Extract the (x, y) coordinate from the center of the cell holding the provided text.  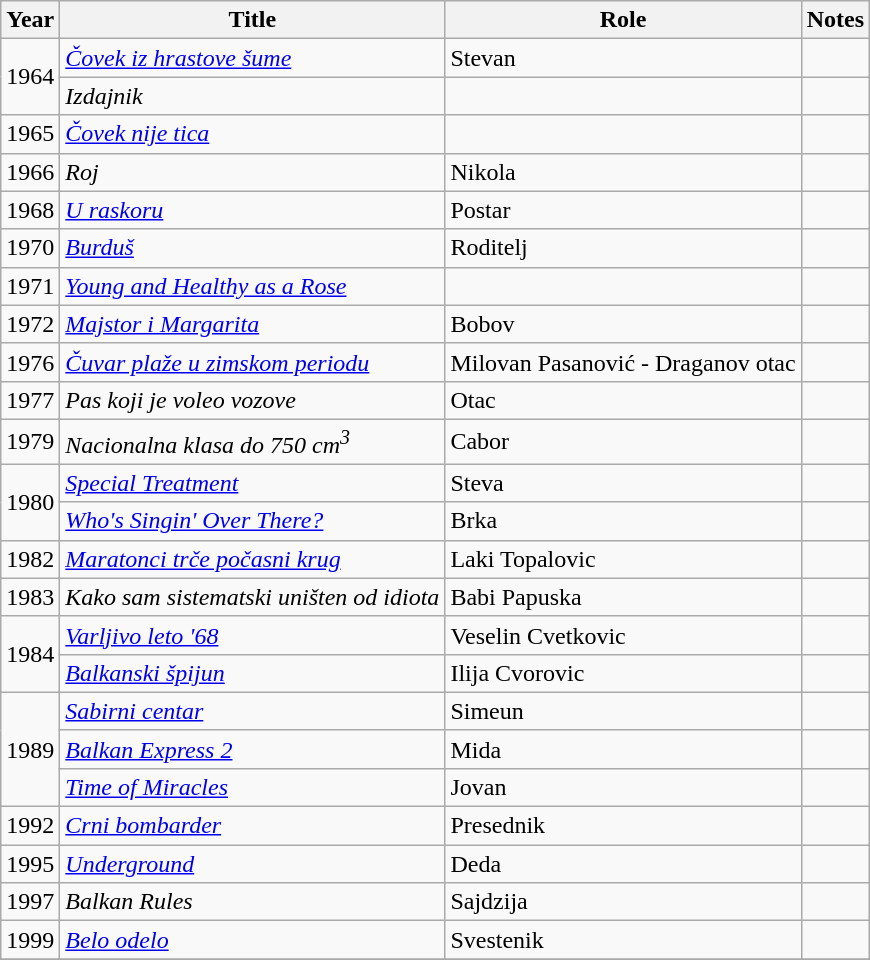
Role (623, 20)
1999 (30, 940)
1997 (30, 902)
Sajdzija (623, 902)
1977 (30, 400)
Presednik (623, 826)
Simeun (623, 711)
Balkan Express 2 (252, 749)
Young and Healthy as a Rose (252, 286)
Belo odelo (252, 940)
1983 (30, 597)
1992 (30, 826)
1980 (30, 502)
Balkan Rules (252, 902)
Crni bombarder (252, 826)
Pas koji je voleo vozove (252, 400)
Babi Papuska (623, 597)
Maratonci trče počasni krug (252, 559)
Kako sam sistematski uništen od idiota (252, 597)
Year (30, 20)
1976 (30, 362)
Bobov (623, 324)
Notes (835, 20)
Steva (623, 483)
Postar (623, 210)
Balkanski špijun (252, 673)
Time of Miracles (252, 787)
1971 (30, 286)
1964 (30, 77)
1995 (30, 864)
1965 (30, 134)
Veselin Cvetkovic (623, 635)
Majstor i Margarita (252, 324)
Čuvar plaže u zimskom periodu (252, 362)
Ilija Cvorovic (623, 673)
Otac (623, 400)
Burduš (252, 248)
Svestenik (623, 940)
Izdajnik (252, 96)
Underground (252, 864)
Roj (252, 172)
Varljivo leto '68 (252, 635)
Deda (623, 864)
Laki Topalovic (623, 559)
1982 (30, 559)
Stevan (623, 58)
Sabirni centar (252, 711)
Title (252, 20)
1989 (30, 749)
Cabor (623, 442)
Special Treatment (252, 483)
Roditelj (623, 248)
1968 (30, 210)
Nikola (623, 172)
1972 (30, 324)
Mida (623, 749)
1979 (30, 442)
Čovek iz hrastove šume (252, 58)
1984 (30, 654)
1966 (30, 172)
1970 (30, 248)
Čovek nije tica (252, 134)
Jovan (623, 787)
U raskoru (252, 210)
Nacionalna klasa do 750 cm3 (252, 442)
Who's Singin' Over There? (252, 521)
Brka (623, 521)
Milovan Pasanović - Draganov otac (623, 362)
